Determine the (X, Y) coordinate at the center of the cell enclosing the given text.  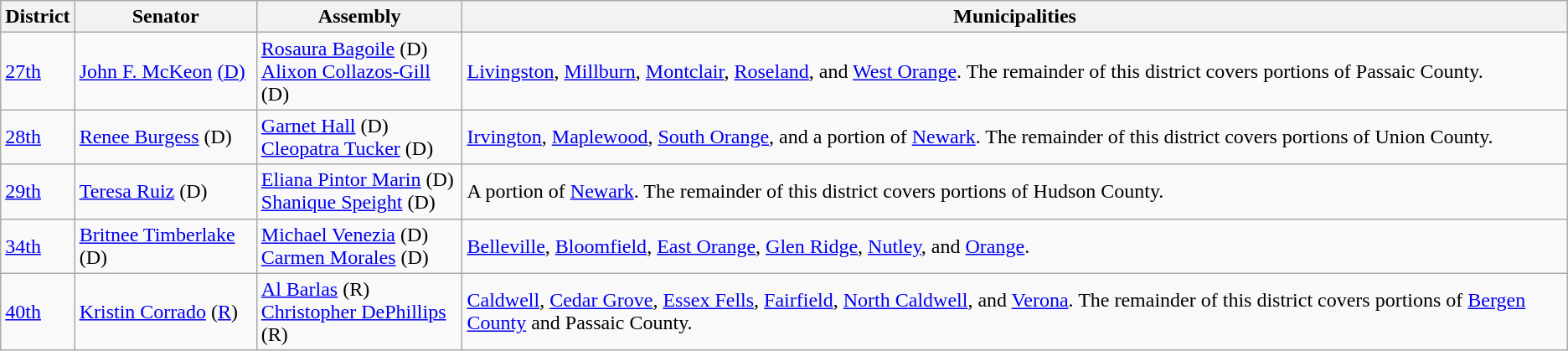
District (38, 17)
Renee Burgess (D) (166, 137)
Kristin Corrado (R) (166, 312)
Irvington, Maplewood, South Orange, and a portion of Newark. The remainder of this district covers portions of Union County. (1015, 137)
40th (38, 312)
Al Barlas (R)Christopher DePhillips (R) (359, 312)
Teresa Ruiz (D) (166, 191)
Garnet Hall (D)Cleopatra Tucker (D) (359, 137)
34th (38, 246)
Britnee Timberlake (D) (166, 246)
28th (38, 137)
John F. McKeon (D) (166, 71)
Eliana Pintor Marin (D)Shanique Speight (D) (359, 191)
Michael Venezia (D)Carmen Morales (D) (359, 246)
27th (38, 71)
29th (38, 191)
A portion of Newark. The remainder of this district covers portions of Hudson County. (1015, 191)
Rosaura Bagoile (D)Alixon Collazos-Gill (D) (359, 71)
Belleville, Bloomfield, East Orange, Glen Ridge, Nutley, and Orange. (1015, 246)
Senator (166, 17)
Livingston, Millburn, Montclair, Roseland, and West Orange. The remainder of this district covers portions of Passaic County. (1015, 71)
Assembly (359, 17)
Municipalities (1015, 17)
